Find where the given text appears and provide that cell's center as [X, Y] coordinate. 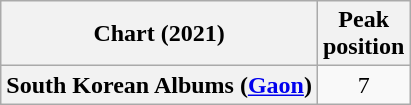
7 [363, 85]
South Korean Albums (Gaon) [160, 85]
Chart (2021) [160, 34]
Peak position [363, 34]
